Detect which cell encompasses the target text, then output its [x, y] center coordinate. 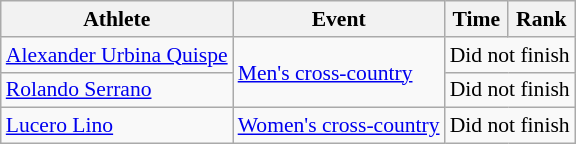
Athlete [117, 19]
Time [476, 19]
Men's cross-country [339, 72]
Lucero Lino [117, 126]
Event [339, 19]
Alexander Urbina Quispe [117, 55]
Rank [542, 19]
Rolando Serrano [117, 90]
Women's cross-country [339, 126]
